Output the [X, Y] coordinate of the center of the cell containing the given text.  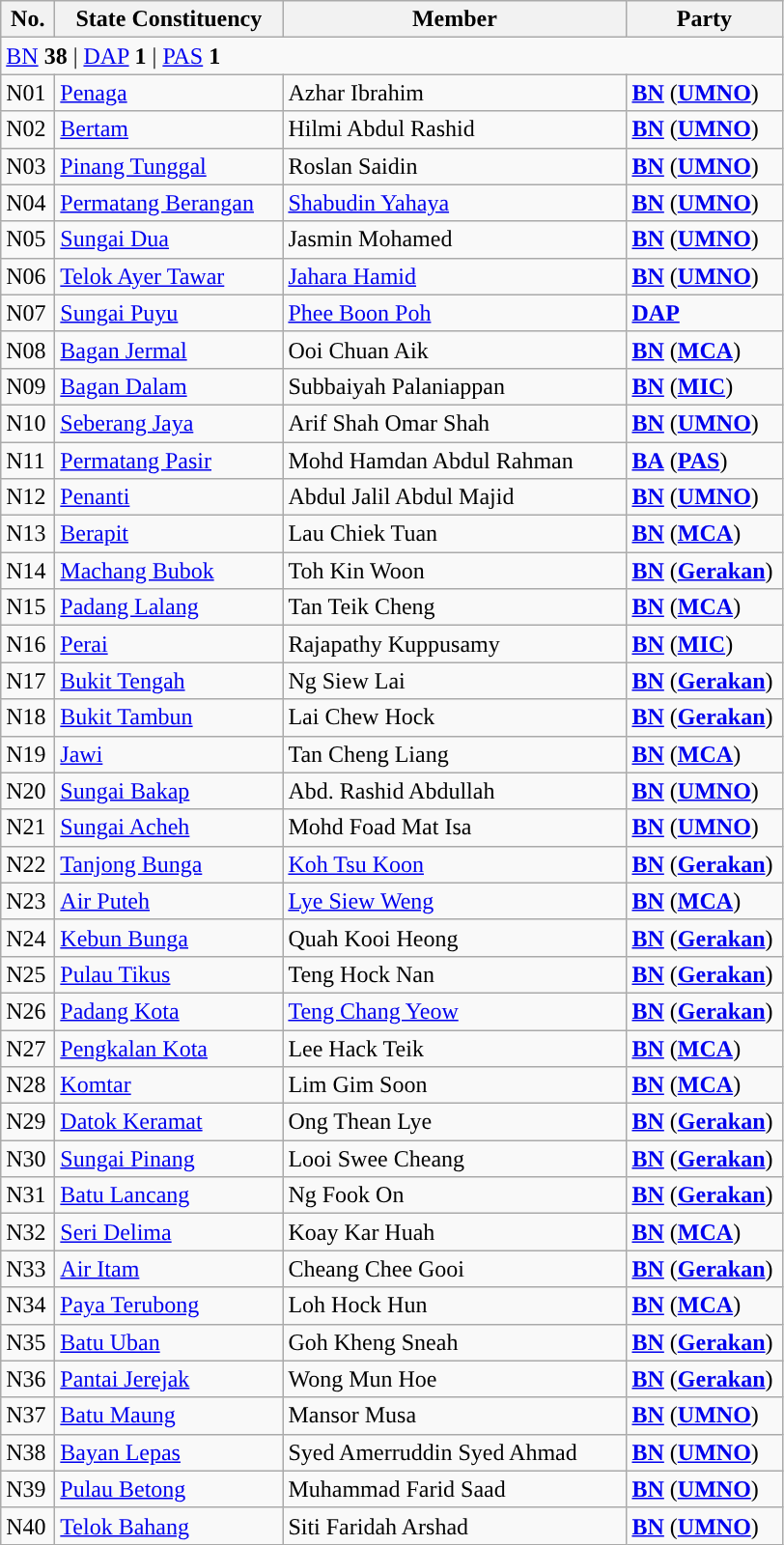
N40 [28, 1526]
Lim Gim Soon [455, 1085]
N03 [28, 166]
Teng Chang Yeow [455, 1011]
N11 [28, 461]
Siti Faridah Arshad [455, 1526]
Party [705, 19]
Mohd Foad Mat Isa [455, 828]
N35 [28, 1342]
Berapit [169, 534]
N15 [28, 607]
Padang Kota [169, 1011]
Mohd Hamdan Abdul Rahman [455, 461]
Bukit Tengah [169, 681]
Permatang Berangan [169, 203]
Lee Hack Teik [455, 1048]
Jawi [169, 754]
N37 [28, 1416]
Koay Kar Huah [455, 1232]
Abd. Rashid Abdullah [455, 791]
Permatang Pasir [169, 461]
Ong Thean Lye [455, 1122]
Tanjong Bunga [169, 864]
Abdul Jalil Abdul Majid [455, 497]
N38 [28, 1452]
Padang Lalang [169, 607]
Pantai Jerejak [169, 1379]
BA (PAS) [705, 461]
N34 [28, 1306]
DAP [705, 313]
Bagan Dalam [169, 386]
Sungai Dua [169, 239]
N32 [28, 1232]
Penaga [169, 93]
Bayan Lepas [169, 1452]
Phee Boon Poh [455, 313]
N27 [28, 1048]
Paya Terubong [169, 1306]
Ng Siew Lai [455, 681]
Looi Swee Cheang [455, 1159]
N22 [28, 864]
Bertam [169, 129]
Bagan Jermal [169, 350]
Syed Amerruddin Syed Ahmad [455, 1452]
Tan Cheng Liang [455, 754]
N05 [28, 239]
N07 [28, 313]
Batu Lancang [169, 1195]
Tan Teik Cheng [455, 607]
N25 [28, 974]
N33 [28, 1269]
N01 [28, 93]
N24 [28, 938]
Pulau Tikus [169, 974]
Pengkalan Kota [169, 1048]
Sungai Pinang [169, 1159]
N30 [28, 1159]
Jasmin Mohamed [455, 239]
State Constituency [169, 19]
N12 [28, 497]
Lye Siew Weng [455, 901]
Wong Mun Hoe [455, 1379]
Kebun Bunga [169, 938]
Air Itam [169, 1269]
Komtar [169, 1085]
Seri Delima [169, 1232]
N39 [28, 1489]
Sungai Bakap [169, 791]
Goh Kheng Sneah [455, 1342]
Ng Fook On [455, 1195]
Perai [169, 644]
Muhammad Farid Saad [455, 1489]
N18 [28, 717]
Seberang Jaya [169, 423]
BN 38 | DAP 1 | PAS 1 [392, 56]
Bukit Tambun [169, 717]
Arif Shah Omar Shah [455, 423]
Lai Chew Hock [455, 717]
Koh Tsu Koon [455, 864]
Roslan Saidin [455, 166]
N28 [28, 1085]
Sungai Acheh [169, 828]
Mansor Musa [455, 1416]
N31 [28, 1195]
N08 [28, 350]
N26 [28, 1011]
N02 [28, 129]
Sungai Puyu [169, 313]
N21 [28, 828]
Air Puteh [169, 901]
N04 [28, 203]
N19 [28, 754]
Batu Uban [169, 1342]
Member [455, 19]
Cheang Chee Gooi [455, 1269]
Pulau Betong [169, 1489]
Shabudin Yahaya [455, 203]
Teng Hock Nan [455, 974]
N14 [28, 571]
Penanti [169, 497]
N29 [28, 1122]
N10 [28, 423]
Batu Maung [169, 1416]
Loh Hock Hun [455, 1306]
N09 [28, 386]
N20 [28, 791]
Rajapathy Kuppusamy [455, 644]
Subbaiyah Palaniappan [455, 386]
Telok Bahang [169, 1526]
Lau Chiek Tuan [455, 534]
Azhar Ibrahim [455, 93]
N17 [28, 681]
Pinang Tunggal [169, 166]
N16 [28, 644]
Ooi Chuan Aik [455, 350]
N13 [28, 534]
No. [28, 19]
N06 [28, 276]
Machang Bubok [169, 571]
N36 [28, 1379]
Toh Kin Woon [455, 571]
Datok Keramat [169, 1122]
N23 [28, 901]
Jahara Hamid [455, 276]
Quah Kooi Heong [455, 938]
Hilmi Abdul Rashid [455, 129]
Telok Ayer Tawar [169, 276]
